Scan for the cell matching the given text and deliver its [X, Y] coordinate at center. 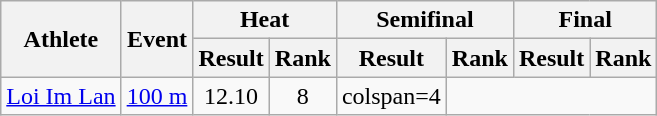
Final [585, 20]
Heat [265, 20]
colspan=4 [391, 96]
Loi Im Lan [61, 96]
Athlete [61, 39]
8 [302, 96]
Semifinal [424, 20]
100 m [157, 96]
12.10 [231, 96]
Event [157, 39]
